Provide the [x, y] coordinate of the cell's center where the given text is located.  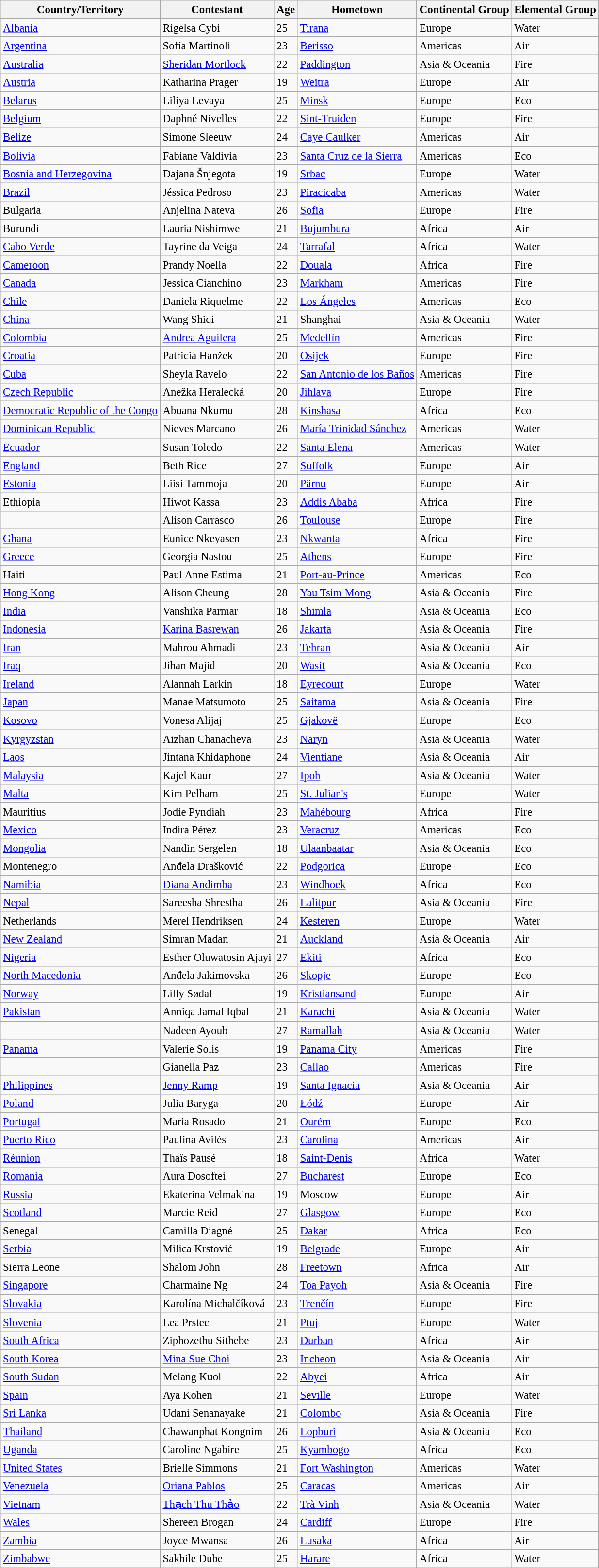
Cameroon [81, 265]
Democratic Republic of the Congo [81, 411]
Belarus [81, 101]
Weitra [357, 82]
Patricia Hanžek [217, 356]
Abyei [357, 1376]
Sareesha Shrestha [217, 903]
Abuana Nkumu [217, 411]
Burundi [81, 228]
Nepal [81, 903]
Belgium [81, 119]
Seville [357, 1395]
Belgrade [357, 1249]
Anniqa Jamal Iqbal [217, 1012]
Colombo [357, 1413]
South Africa [81, 1340]
Callao [357, 1067]
Jintana Khidaphone [217, 757]
Prandy Noella [217, 265]
Ziphozethu Sithebe [217, 1340]
Nigeria [81, 958]
Gianella Paz [217, 1067]
Susan Toledo [217, 447]
Bujumbura [357, 228]
South Sudan [81, 1376]
Tirana [357, 28]
Yau Tsim Mong [357, 593]
Lauria Nishimwe [217, 228]
Uganda [81, 1450]
Charmaine Ng [217, 1285]
Daphné Nivelles [217, 119]
India [81, 611]
Laos [81, 757]
Maria Rosado [217, 1121]
Aura Dosoftei [217, 1176]
Serbia [81, 1249]
Portugal [81, 1121]
Sri Lanka [81, 1413]
Paul Anne Estima [217, 575]
Mongolia [81, 848]
Kristiansand [357, 994]
Harare [357, 1559]
Panama City [357, 1049]
Slovakia [81, 1304]
Austria [81, 82]
Wang Shiqi [217, 320]
Caroline Ngabire [217, 1450]
Sheyla Ravelo [217, 374]
Milica Krstović [217, 1249]
Panama [81, 1049]
Caye Caulker [357, 137]
Anjelina Nateva [217, 210]
Ecuador [81, 447]
Kosovo [81, 720]
Cabo Verde [81, 247]
Czech Republic [81, 392]
Ipoh [357, 775]
Medellín [357, 338]
Spain [81, 1395]
Continental Group [464, 10]
Simone Sleeuw [217, 137]
Nieves Marcano [217, 429]
Beth Rice [217, 465]
Malta [81, 793]
Nandin Sergelen [217, 848]
Bulgaria [81, 210]
Dominican Republic [81, 429]
Vanshika Parmar [217, 611]
Slovenia [81, 1322]
Hometown [357, 10]
Minsk [357, 101]
San Antonio de los Baños [357, 374]
Thạch Thu Thảo [217, 1504]
Jenny Ramp [217, 1085]
Durban [357, 1340]
Jodie Pyndiah [217, 812]
Scotland [81, 1213]
Carolina [357, 1140]
Ethiopia [81, 502]
Los Ángeles [357, 301]
Piracicaba [357, 192]
Merel Hendriksen [217, 921]
Vietnam [81, 1504]
Australia [81, 64]
Trà Vinh [357, 1504]
Kyambogo [357, 1450]
Singapore [81, 1285]
Croatia [81, 356]
Hong Kong [81, 593]
Vientiane [357, 757]
Tayrine da Veiga [217, 247]
Albania [81, 28]
Mauritius [81, 812]
Eunice Nkeyasen [217, 538]
Simran Madan [217, 939]
Wales [81, 1522]
Pakistan [81, 1012]
Fort Washington [357, 1468]
Sierra Leone [81, 1267]
Saint-Denis [357, 1158]
Elemental Group [555, 10]
Veracruz [357, 830]
Mahébourg [357, 812]
Indonesia [81, 629]
Liliya Levaya [217, 101]
Zambia [81, 1541]
Sofía Martinoli [217, 46]
Shereen Brogan [217, 1522]
Anđela Drašković [217, 866]
Karachi [357, 1012]
Iraq [81, 666]
Jessica Cianchino [217, 283]
Cardiff [357, 1522]
Caracas [357, 1486]
Kajel Kaur [217, 775]
Auckland [357, 939]
Diana Andimba [217, 884]
Brielle Simmons [217, 1468]
Alison Carrasco [217, 520]
Oriana Pablos [217, 1486]
Kim Pelham [217, 793]
María Trinidad Sánchez [357, 429]
Brazil [81, 192]
Athens [357, 557]
Belize [81, 137]
Thaïs Pausé [217, 1158]
Poland [81, 1104]
Hiwot Kassa [217, 502]
Windhoek [357, 884]
Podgorica [357, 866]
Dakar [357, 1231]
Łódź [357, 1104]
Contestant [217, 10]
England [81, 465]
Netherlands [81, 921]
Sofia [357, 210]
Georgia Nastou [217, 557]
Bucharest [357, 1176]
Lalitpur [357, 903]
Jihlava [357, 392]
Camilla Diagné [217, 1231]
Srbac [357, 174]
Katharina Prager [217, 82]
Marcie Reid [217, 1213]
Argentina [81, 46]
Chile [81, 301]
Mahrou Ahmadi [217, 648]
Incheon [357, 1359]
Bolivia [81, 156]
Moscow [357, 1195]
Udani Senanayake [217, 1413]
Indira Pérez [217, 830]
Gjakovë [357, 720]
Shalom John [217, 1267]
Venezuela [81, 1486]
Ekiti [357, 958]
Sakhile Dube [217, 1559]
Age [286, 10]
Ourém [357, 1121]
South Korea [81, 1359]
Fabiane Valdivia [217, 156]
Suffolk [357, 465]
Haiti [81, 575]
Thailand [81, 1431]
Nkwanta [357, 538]
Senegal [81, 1231]
Namibia [81, 884]
Andrea Aguilera [217, 338]
Skopje [357, 976]
Karina Basrewan [217, 629]
United States [81, 1468]
Réunion [81, 1158]
Port-au-Prince [357, 575]
Jéssica Pedroso [217, 192]
Melang Kuol [217, 1376]
Mina Sue Choi [217, 1359]
Paulina Avilés [217, 1140]
Aizhan Chanacheva [217, 739]
Russia [81, 1195]
Estonia [81, 483]
Dajana Šnjegota [217, 174]
Bosnia and Herzegovina [81, 174]
Julia Baryga [217, 1104]
Berisso [357, 46]
Philippines [81, 1085]
Daniela Riquelme [217, 301]
Norway [81, 994]
Rigelsa Cybi [217, 28]
Toulouse [357, 520]
Douala [357, 265]
Montenegro [81, 866]
Lusaka [357, 1541]
Canada [81, 283]
Glasgow [357, 1213]
Anežka Heralecká [217, 392]
Santa Elena [357, 447]
Iran [81, 648]
North Macedonia [81, 976]
Freetown [357, 1267]
Kinshasa [357, 411]
Country/Territory [81, 10]
Joyce Mwansa [217, 1541]
Liisi Tammoja [217, 483]
China [81, 320]
Osijek [357, 356]
Kyrgyzstan [81, 739]
Lopburi [357, 1431]
Valerie Solis [217, 1049]
Malaysia [81, 775]
Nadeen Ayoub [217, 1030]
Alannah Larkin [217, 684]
Addis Ababa [357, 502]
Trenčín [357, 1304]
Mexico [81, 830]
Ulaanbaatar [357, 848]
Sheridan Mortlock [217, 64]
Aya Kohen [217, 1395]
Eyrecourt [357, 684]
Esther Oluwatosin Ajayi [217, 958]
Kesteren [357, 921]
St. Julian's [357, 793]
Jihan Majid [217, 666]
Sint-Truiden [357, 119]
Greece [81, 557]
Romania [81, 1176]
Lilly Sødal [217, 994]
Ptuj [357, 1322]
Toa Payoh [357, 1285]
Paddington [357, 64]
Anđela Jakimovska [217, 976]
Markham [357, 283]
Shimla [357, 611]
Wasit [357, 666]
Karolína Michalčíková [217, 1304]
Ghana [81, 538]
Santa Cruz de la Sierra [357, 156]
Chawanphat Kongnim [217, 1431]
Lea Prstec [217, 1322]
Ramallah [357, 1030]
Ekaterina Velmakina [217, 1195]
New Zealand [81, 939]
Pärnu [357, 483]
Tarrafal [357, 247]
Ireland [81, 684]
Zimbabwe [81, 1559]
Naryn [357, 739]
Alison Cheung [217, 593]
Jakarta [357, 629]
Saitama [357, 703]
Manae Matsumoto [217, 703]
Cuba [81, 374]
Colombia [81, 338]
Japan [81, 703]
Tehran [357, 648]
Shanghai [357, 320]
Vonesa Alijaj [217, 720]
Santa Ignacia [357, 1085]
Puerto Rico [81, 1140]
